Locate the cell with the specified text and output its [X, Y] center coordinate. 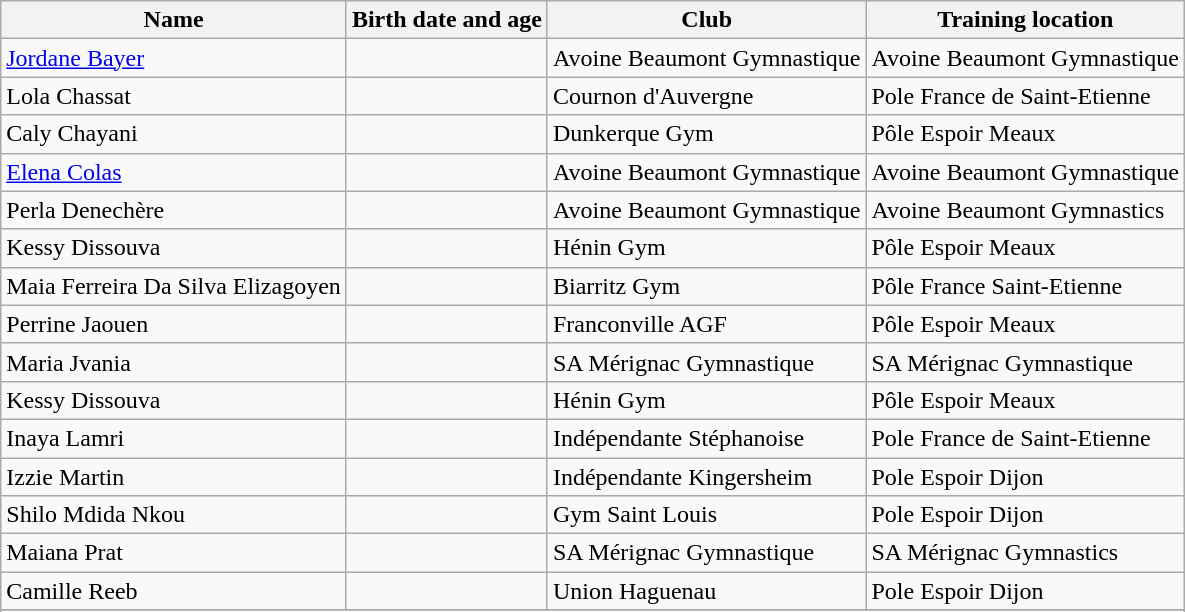
Camille Reeb [174, 591]
Club [706, 20]
Training location [1026, 20]
Izzie Martin [174, 477]
Elena Colas [174, 172]
Avoine Beaumont Gymnastics [1026, 210]
Dunkerque Gym [706, 134]
Indépendante Kingersheim [706, 477]
Birth date and age [446, 20]
Union Haguenau [706, 591]
Franconville AGF [706, 324]
Shilo Mdida Nkou [174, 515]
Indépendante Stéphanoise [706, 438]
Gym Saint Louis [706, 515]
Cournon d'Auvergne [706, 96]
Maiana Prat [174, 553]
Maia Ferreira Da Silva Elizagoyen [174, 286]
Biarritz Gym [706, 286]
Maria Jvania [174, 362]
Caly Chayani [174, 134]
Name [174, 20]
Lola Chassat [174, 96]
Jordane Bayer [174, 58]
Inaya Lamri [174, 438]
Perla Denechère [174, 210]
SA Mérignac Gymnastics [1026, 553]
Pôle France Saint-Etienne [1026, 286]
Perrine Jaouen [174, 324]
